From the cell containing the given text, extract its center point as (X, Y) coordinate. 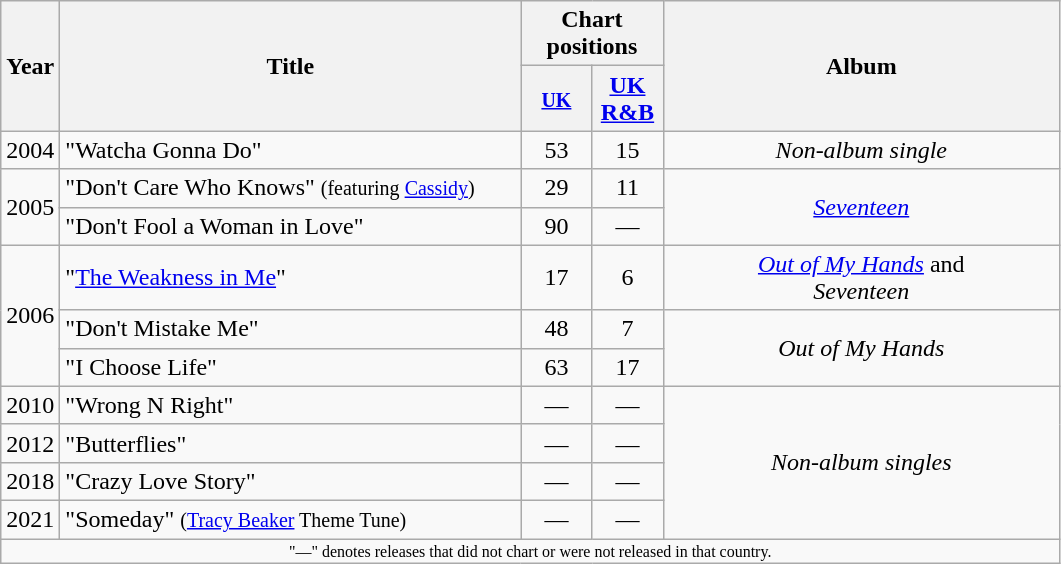
"Wrong N Right" (290, 405)
2005 (30, 207)
"Butterflies" (290, 443)
53 (556, 150)
"Watcha Gonna Do" (290, 150)
UK (556, 98)
"Don't Fool a Woman in Love" (290, 226)
63 (556, 367)
48 (556, 329)
"—" denotes releases that did not chart or were not released in that country. (530, 550)
Out of My Hands (862, 348)
11 (628, 188)
7 (628, 329)
Non-album singles (862, 462)
Year (30, 66)
"Someday" (Tracy Beaker Theme Tune) (290, 519)
"Crazy Love Story" (290, 481)
Chart positions (592, 34)
2004 (30, 150)
2021 (30, 519)
6 (628, 278)
"Don't Care Who Knows" (featuring Cassidy) (290, 188)
2006 (30, 316)
"I Choose Life" (290, 367)
2010 (30, 405)
Seventeen (862, 207)
90 (556, 226)
"The Weakness in Me" (290, 278)
Out of My Hands and Seventeen (862, 278)
Non-album single (862, 150)
29 (556, 188)
Title (290, 66)
15 (628, 150)
UK R&B (628, 98)
Album (862, 66)
2012 (30, 443)
"Don't Mistake Me" (290, 329)
2018 (30, 481)
